Provide the (x, y) coordinate of the cell's center where the given text is located.  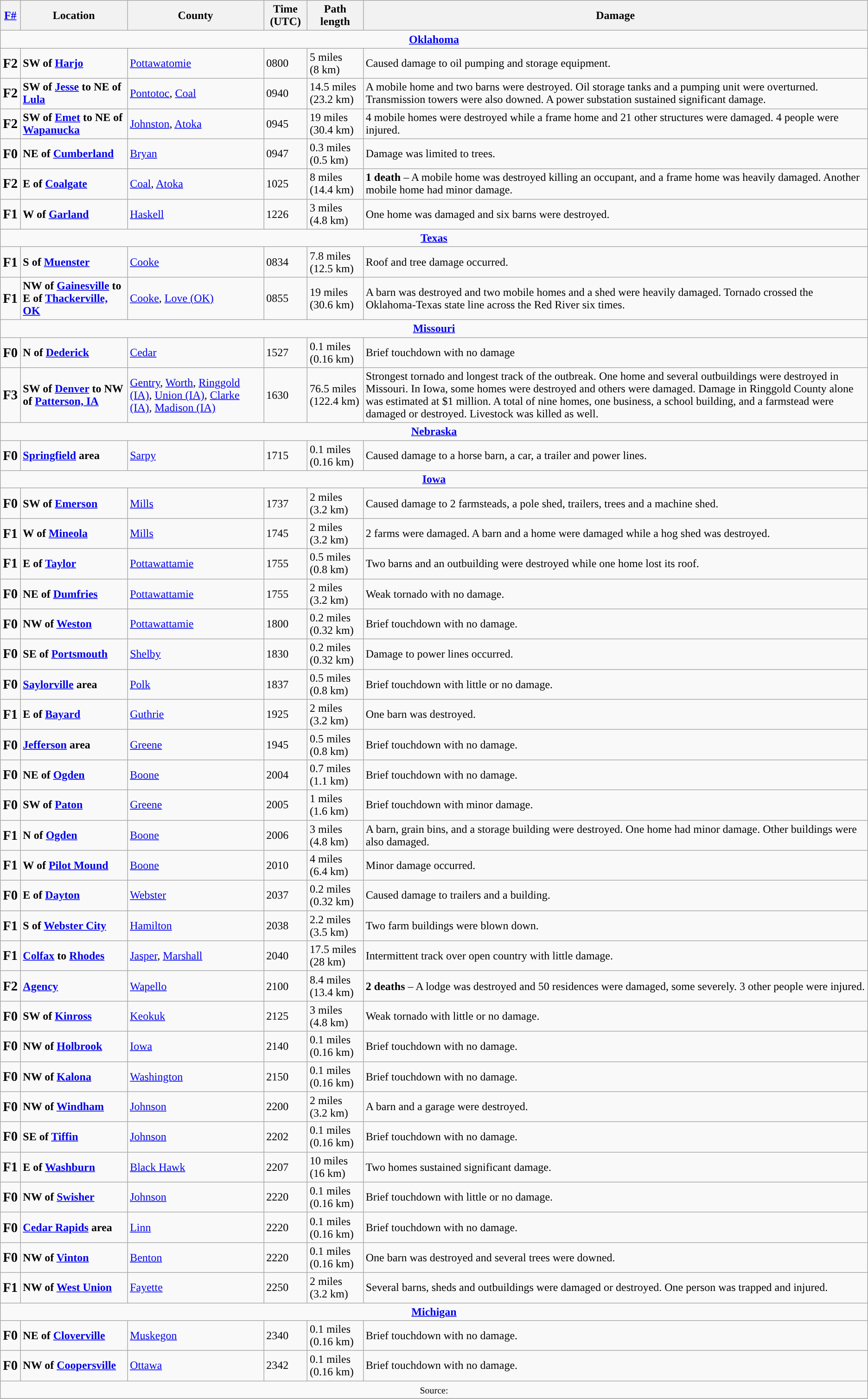
Guthrie (196, 714)
Brief touchdown with minor damage. (615, 805)
2140 (286, 1046)
Benton (196, 1258)
E of Coalgate (74, 184)
Two barns and an outbuilding were destroyed while one home lost its roof. (615, 564)
Fayette (196, 1287)
Time (UTC) (286, 16)
2038 (286, 926)
2037 (286, 896)
NE of Dumfries (74, 594)
5 miles (8 km) (335, 63)
0945 (286, 123)
SW of Paton (74, 805)
2342 (286, 1366)
1737 (286, 504)
1 miles (1.6 km) (335, 805)
1800 (286, 624)
Pottawatomie (196, 63)
NW of West Union (74, 1287)
NW of Weston (74, 624)
SE of Portsmouth (74, 654)
Path length (335, 16)
Colfax to Rhodes (74, 956)
1527 (286, 352)
Jefferson area (74, 745)
F3 (10, 395)
1715 (286, 455)
Weak tornado with little or no damage. (615, 1016)
Keokuk (196, 1016)
Pontotoc, Coal (196, 94)
1226 (286, 214)
4 miles (6.4 km) (335, 865)
Nebraska (434, 432)
E of Bayard (74, 714)
SW of Emet to NE of Wapanucka (74, 123)
S of Webster City (74, 926)
Johnston, Atoka (196, 123)
2150 (286, 1077)
8 miles (14.4 km) (335, 184)
2010 (286, 865)
Ottawa (196, 1366)
Caused damage to 2 farmsteads, a pole shed, trailers, trees and a machine shed. (615, 504)
E of Taylor (74, 564)
Saylorville area (74, 684)
0834 (286, 262)
NE of Cumberland (74, 154)
2040 (286, 956)
Shelby (196, 654)
2006 (286, 835)
0855 (286, 298)
Gentry, Worth, Ringgold (IA), Union (IA), Clarke (IA), Madison (IA) (196, 395)
Damage (615, 16)
A barn, grain bins, and a storage building were destroyed. One home had minor damage. Other buildings were also damaged. (615, 835)
1 death – A mobile home was destroyed killing an occupant, and a frame home was heavily damaged. Another mobile home had minor damage. (615, 184)
19 miles (30.6 km) (335, 298)
SW of Kinross (74, 1016)
Sarpy (196, 455)
0940 (286, 94)
1630 (286, 395)
NE of Cloverville (74, 1335)
0.7 miles (1.1 km) (335, 774)
Two farm buildings were blown down. (615, 926)
Missouri (434, 328)
NW of Holbrook (74, 1046)
17.5 miles (28 km) (335, 956)
Agency (74, 986)
2005 (286, 805)
19 miles (30.4 km) (335, 123)
Cedar Rapids area (74, 1227)
W of Pilot Mound (74, 865)
Location (74, 16)
0.3 miles (0.5 km) (335, 154)
10 miles (16 km) (335, 1167)
NW of Vinton (74, 1258)
E of Washburn (74, 1167)
Caused damage to a horse barn, a car, a trailer and power lines. (615, 455)
N of Ogden (74, 835)
8.4 miles (13.4 km) (335, 986)
1745 (286, 533)
NW of Swisher (74, 1197)
Minor damage occurred. (615, 865)
0947 (286, 154)
W of Mineola (74, 533)
NW of Windham (74, 1106)
Muskegon (196, 1335)
NW of Kalona (74, 1077)
1025 (286, 184)
NE of Ogden (74, 774)
F# (10, 16)
Bryan (196, 154)
Damage to power lines occurred. (615, 654)
2207 (286, 1167)
2340 (286, 1335)
Washington (196, 1077)
SE of Tiffin (74, 1137)
E of Dayton (74, 896)
2 farms were damaged. A barn and a home were damaged while a hog shed was destroyed. (615, 533)
76.5 miles (122.4 km) (335, 395)
SW of Jesse to NE of Lula (74, 94)
Linn (196, 1227)
N of Dederick (74, 352)
Cooke, Love (OK) (196, 298)
2004 (286, 774)
S of Muenster (74, 262)
Wapello (196, 986)
Damage was limited to trees. (615, 154)
Source: (434, 1390)
7.8 miles (12.5 km) (335, 262)
Springfield area (74, 455)
Texas (434, 238)
Webster (196, 896)
2202 (286, 1137)
2 deaths – A lodge was destroyed and 50 residences were damaged, some severely. 3 other people were injured. (615, 986)
2125 (286, 1016)
One home was damaged and six barns were destroyed. (615, 214)
1830 (286, 654)
SW of Emerson (74, 504)
Hamilton (196, 926)
W of Garland (74, 214)
Weak tornado with no damage. (615, 594)
County (196, 16)
NW of Gainesville to E of Thackerville, OK (74, 298)
1925 (286, 714)
4 mobile homes were destroyed while a frame home and 21 other structures were damaged. 4 people were injured. (615, 123)
One barn was destroyed and several trees were downed. (615, 1258)
2100 (286, 986)
Michigan (434, 1312)
2200 (286, 1106)
Jasper, Marshall (196, 956)
A barn and a garage were destroyed. (615, 1106)
Several barns, sheds and outbuildings were damaged or destroyed. One person was trapped and injured. (615, 1287)
Brief touchdown with no damage (615, 352)
2250 (286, 1287)
1837 (286, 684)
SW of Denver to NW of Patterson, IA (74, 395)
Polk (196, 684)
Oklahoma (434, 39)
Cedar (196, 352)
Two homes sustained significant damage. (615, 1167)
0800 (286, 63)
2.2 miles (3.5 km) (335, 926)
Roof and tree damage occurred. (615, 262)
Haskell (196, 214)
Intermittent track over open country with little damage. (615, 956)
14.5 miles (23.2 km) (335, 94)
Coal, Atoka (196, 184)
NW of Coopersville (74, 1366)
Cooke (196, 262)
One barn was destroyed. (615, 714)
Caused damage to trailers and a building. (615, 896)
SW of Harjo (74, 63)
1945 (286, 745)
Black Hawk (196, 1167)
Caused damage to oil pumping and storage equipment. (615, 63)
